Find where the given text appears and provide that cell's center as (x, y) coordinate. 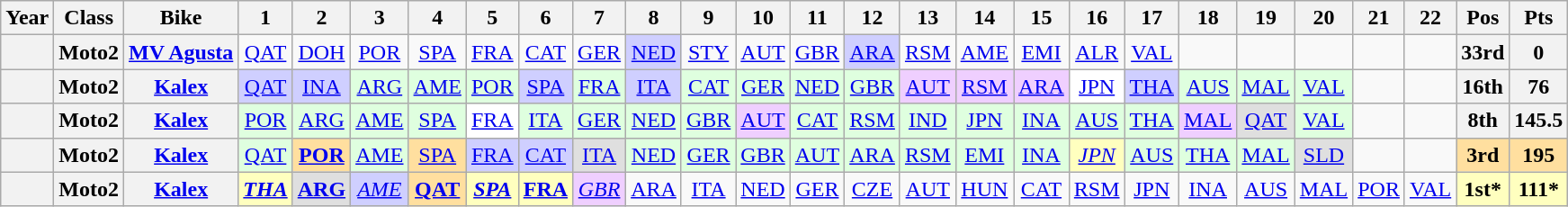
Bike (182, 18)
Class (89, 18)
195 (1538, 155)
4 (437, 18)
16 (1097, 18)
11 (817, 18)
15 (1042, 18)
2 (321, 18)
IND (927, 121)
13 (927, 18)
145.5 (1538, 121)
9 (708, 18)
MV Agusta (182, 52)
10 (763, 18)
18 (1207, 18)
14 (984, 18)
8 (654, 18)
22 (1430, 18)
19 (1266, 18)
0 (1538, 52)
5 (492, 18)
12 (873, 18)
33rd (1483, 52)
21 (1379, 18)
20 (1323, 18)
16th (1483, 86)
DOH (321, 52)
Pts (1538, 18)
3 (380, 18)
6 (545, 18)
3rd (1483, 155)
7 (599, 18)
17 (1151, 18)
ALR (1097, 52)
8th (1483, 121)
STY (708, 52)
Year (27, 18)
Pos (1483, 18)
SLD (1323, 155)
1st* (1483, 189)
76 (1538, 86)
1 (265, 18)
111* (1538, 189)
CZE (873, 189)
HUN (984, 189)
